Search for the cell housing the specified text and yield its [X, Y] center coordinate. 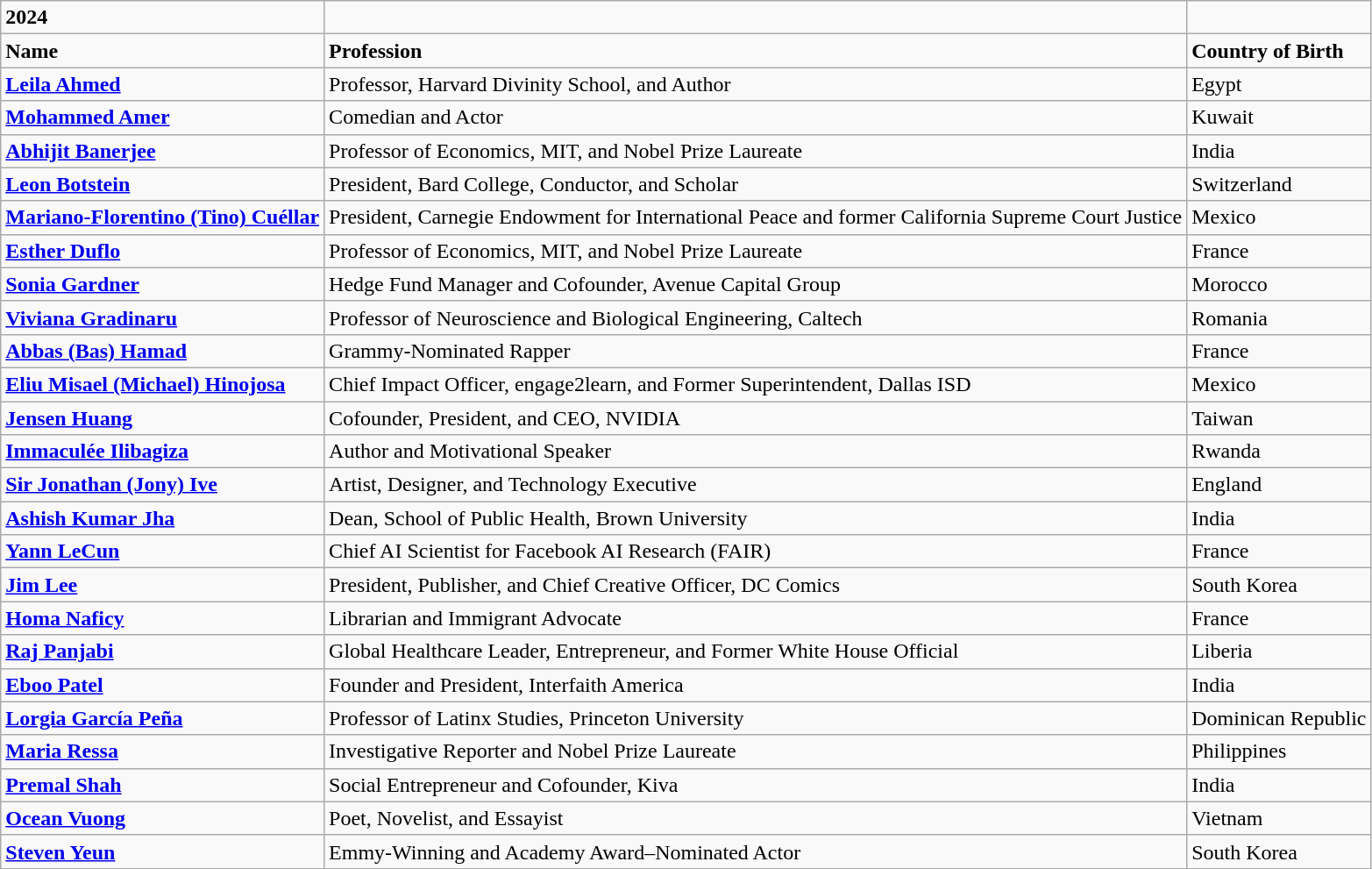
Grammy-Nominated Rapper [756, 351]
Homa Naficy [163, 618]
Global Healthcare Leader, Entrepreneur, and Former White House Official [756, 652]
Eliu Misael (Michael) Hinojosa [163, 384]
Abbas (Bas) Hamad [163, 351]
Cofounder, President, and CEO, NVIDIA [756, 418]
Steven Yeun [163, 851]
Vietnam [1279, 818]
Comedian and Actor [756, 118]
Jim Lee [163, 585]
Eboo Patel [163, 685]
Egypt [1279, 84]
Emmy-Winning and Academy Award–Nominated Actor [756, 851]
Chief AI Scientist for Facebook AI Research (FAIR) [756, 552]
Mohammed Amer [163, 118]
Professor of Latinx Studies, Princeton University [756, 718]
Viviana Gradinaru [163, 317]
England [1279, 485]
2024 [163, 18]
Librarian and Immigrant Advocate [756, 618]
Poet, Novelist, and Essayist [756, 818]
Rwanda [1279, 452]
Yann LeCun [163, 552]
Founder and President, Interfaith America [756, 685]
Morocco [1279, 284]
Raj Panjabi [163, 652]
Name [163, 51]
Social Entrepreneur and Cofounder, Kiva [756, 785]
Philippines [1279, 751]
President, Bard College, Conductor, and Scholar [756, 184]
Immaculée Ilibagiza [163, 452]
Professor, Harvard Divinity School, and Author [756, 84]
Professor of Neuroscience and Biological Engineering, Caltech [756, 317]
Taiwan [1279, 418]
Lorgia García Peña [163, 718]
Jensen Huang [163, 418]
Country of Birth [1279, 51]
Ashish Kumar Jha [163, 518]
Ocean Vuong [163, 818]
Dominican Republic [1279, 718]
Leon Botstein [163, 184]
Mariano-Florentino (Tino) Cuéllar [163, 217]
Chief Impact Officer, engage2learn, and Former Superintendent, Dallas ISD [756, 384]
Switzerland [1279, 184]
Kuwait [1279, 118]
Dean, School of Public Health, Brown University [756, 518]
Investigative Reporter and Nobel Prize Laureate [756, 751]
Leila Ahmed [163, 84]
Sonia Gardner [163, 284]
Premal Shah [163, 785]
Romania [1279, 317]
Sir Jonathan (Jony) Ive [163, 485]
Artist, Designer, and Technology Executive [756, 485]
President, Carnegie Endowment for International Peace and former California Supreme Court Justice [756, 217]
Hedge Fund Manager and Cofounder, Avenue Capital Group [756, 284]
President, Publisher, and Chief Creative Officer, DC Comics [756, 585]
Liberia [1279, 652]
Profession [756, 51]
Author and Motivational Speaker [756, 452]
Esther Duflo [163, 251]
Abhijit Banerjee [163, 151]
Maria Ressa [163, 751]
